Return the [x, y] coordinate for the center point of the cell that contains the specified text.  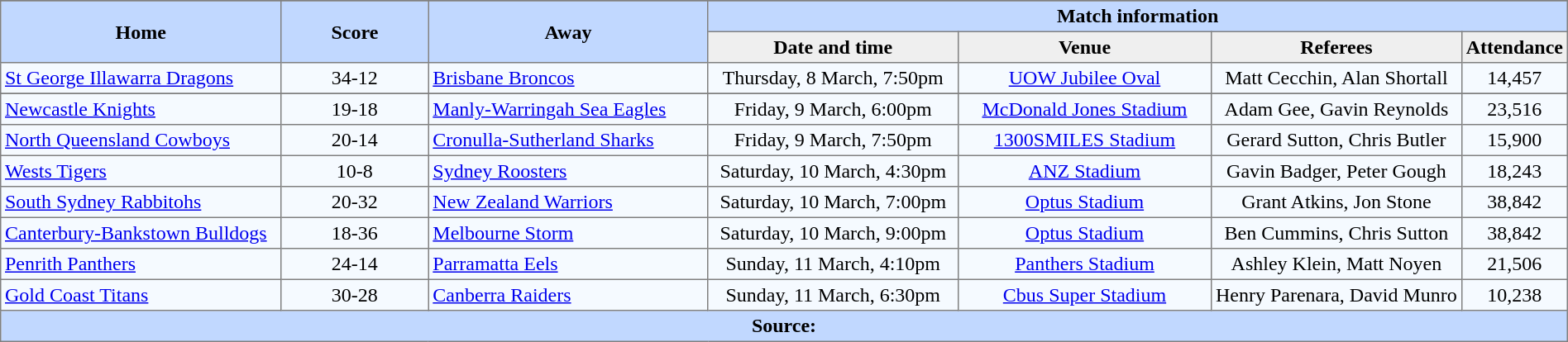
34-12 [355, 78]
ANZ Stadium [1084, 171]
Brisbane Broncos [568, 78]
UOW Jubilee Oval [1084, 78]
Gavin Badger, Peter Gough [1336, 171]
Gerard Sutton, Chris Butler [1336, 140]
10-8 [355, 171]
18,243 [1514, 171]
19-18 [355, 109]
Penrith Panthers [141, 264]
15,900 [1514, 140]
Henry Parenara, David Munro [1336, 295]
New Zealand Warriors [568, 202]
Wests Tigers [141, 171]
18-36 [355, 233]
24-14 [355, 264]
1300SMILES Stadium [1084, 140]
Saturday, 10 March, 9:00pm [834, 233]
Thursday, 8 March, 7:50pm [834, 78]
Gold Coast Titans [141, 295]
Manly-Warringah Sea Eagles [568, 109]
Sunday, 11 March, 4:10pm [834, 264]
Newcastle Knights [141, 109]
Cbus Super Stadium [1084, 295]
Parramatta Eels [568, 264]
23,516 [1514, 109]
Canterbury-Bankstown Bulldogs [141, 233]
Panthers Stadium [1084, 264]
Adam Gee, Gavin Reynolds [1336, 109]
Date and time [834, 47]
10,238 [1514, 295]
Melbourne Storm [568, 233]
Matt Cecchin, Alan Shortall [1336, 78]
Score [355, 31]
Friday, 9 March, 6:00pm [834, 109]
30-28 [355, 295]
Sunday, 11 March, 6:30pm [834, 295]
20-32 [355, 202]
North Queensland Cowboys [141, 140]
20-14 [355, 140]
Match information [1138, 17]
14,457 [1514, 78]
Away [568, 31]
21,506 [1514, 264]
Ashley Klein, Matt Noyen [1336, 264]
Attendance [1514, 47]
Grant Atkins, Jon Stone [1336, 202]
Source: [784, 326]
McDonald Jones Stadium [1084, 109]
Friday, 9 March, 7:50pm [834, 140]
Venue [1084, 47]
South Sydney Rabbitohs [141, 202]
Cronulla-Sutherland Sharks [568, 140]
Home [141, 31]
Saturday, 10 March, 7:00pm [834, 202]
Canberra Raiders [568, 295]
Ben Cummins, Chris Sutton [1336, 233]
St George Illawarra Dragons [141, 78]
Referees [1336, 47]
Sydney Roosters [568, 171]
Saturday, 10 March, 4:30pm [834, 171]
